Search for the cell housing the specified text and yield its (x, y) center coordinate. 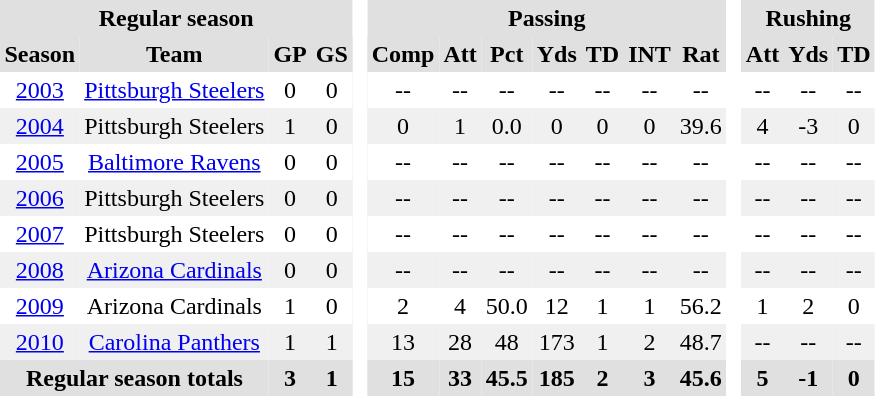
28 (460, 342)
12 (556, 306)
Season (40, 54)
50.0 (506, 306)
2007 (40, 234)
INT (650, 54)
Regular season totals (134, 378)
2009 (40, 306)
Carolina Panthers (174, 342)
Comp (403, 54)
GS (332, 54)
33 (460, 378)
39.6 (700, 126)
173 (556, 342)
Pct (506, 54)
2008 (40, 270)
185 (556, 378)
0.0 (506, 126)
45.6 (700, 378)
Team (174, 54)
45.5 (506, 378)
Regular season (176, 18)
-1 (808, 378)
2003 (40, 90)
13 (403, 342)
Passing (546, 18)
2004 (40, 126)
GP (290, 54)
5 (762, 378)
15 (403, 378)
48 (506, 342)
Baltimore Ravens (174, 162)
48.7 (700, 342)
Rat (700, 54)
2005 (40, 162)
2010 (40, 342)
2006 (40, 198)
-3 (808, 126)
56.2 (700, 306)
Rushing (808, 18)
